For the text-containing cell, return its midpoint in [x, y] coordinate format. 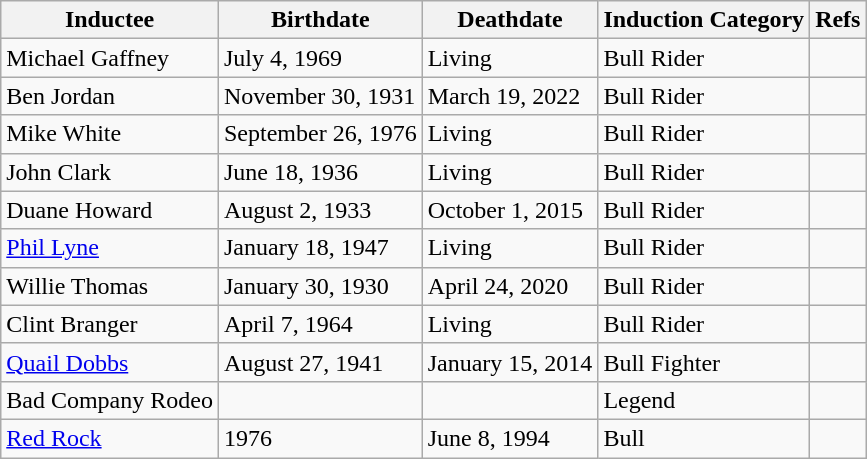
Phil Lyne [110, 248]
April 7, 1964 [320, 324]
Inductee [110, 20]
June 8, 1994 [510, 438]
Induction Category [704, 20]
January 15, 2014 [510, 362]
July 4, 1969 [320, 58]
Michael Gaffney [110, 58]
Bull [704, 438]
Deathdate [510, 20]
Ben Jordan [110, 96]
1976 [320, 438]
June 18, 1936 [320, 172]
Refs [838, 20]
August 2, 1933 [320, 210]
Mike White [110, 134]
Bad Company Rodeo [110, 400]
October 1, 2015 [510, 210]
Birthdate [320, 20]
January 18, 1947 [320, 248]
Legend [704, 400]
Clint Branger [110, 324]
April 24, 2020 [510, 286]
March 19, 2022 [510, 96]
John Clark [110, 172]
November 30, 1931 [320, 96]
Red Rock [110, 438]
Bull Fighter [704, 362]
Willie Thomas [110, 286]
August 27, 1941 [320, 362]
Duane Howard [110, 210]
January 30, 1930 [320, 286]
September 26, 1976 [320, 134]
Quail Dobbs [110, 362]
